Return [x, y] of the center of cell containing provided text 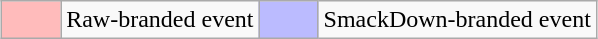
Raw-branded event [160, 20]
SmackDown-branded event [457, 20]
